Identify which cell holds the provided text, then report its (x, y) central coordinate. 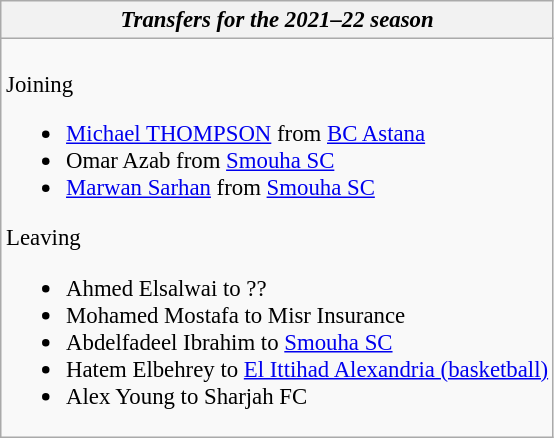
Transfers for the 2021–22 season (278, 20)
